Capture the cell that displays the provided text and extract its [x, y] central coordinate. 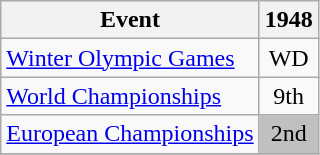
2nd [288, 134]
European Championships [130, 134]
WD [288, 58]
1948 [288, 20]
Event [130, 20]
World Championships [130, 96]
Winter Olympic Games [130, 58]
9th [288, 96]
